Return (x, y) of the center of cell containing provided text 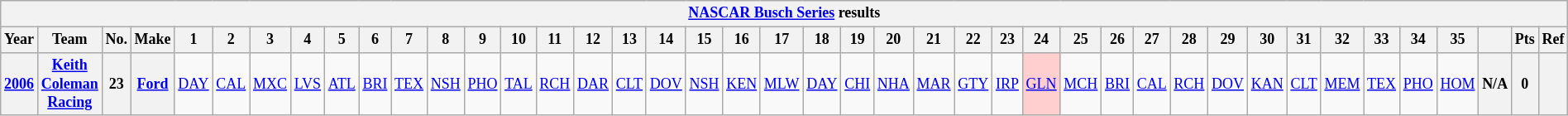
18 (822, 40)
14 (666, 40)
28 (1189, 40)
IRP (1007, 84)
Year (20, 40)
Pts (1525, 40)
MLW (781, 84)
N/A (1495, 84)
NASCAR Busch Series results (784, 13)
2 (232, 40)
26 (1118, 40)
3 (270, 40)
13 (629, 40)
GLN (1041, 84)
30 (1267, 40)
17 (781, 40)
CHI (858, 84)
16 (742, 40)
KEN (742, 84)
15 (705, 40)
DAR (594, 84)
LVS (308, 84)
MAR (934, 84)
KAN (1267, 84)
5 (342, 40)
MCH (1081, 84)
0 (1525, 84)
2006 (20, 84)
25 (1081, 40)
7 (409, 40)
22 (973, 40)
12 (594, 40)
Ref (1553, 40)
MXC (270, 84)
9 (483, 40)
27 (1151, 40)
Keith Coleman Racing (69, 84)
Make (152, 40)
1 (194, 40)
32 (1342, 40)
33 (1382, 40)
4 (308, 40)
35 (1457, 40)
20 (894, 40)
10 (519, 40)
31 (1303, 40)
34 (1417, 40)
GTY (973, 84)
TAL (519, 84)
29 (1228, 40)
ATL (342, 84)
HOM (1457, 84)
19 (858, 40)
Ford (152, 84)
21 (934, 40)
Team (69, 40)
NHA (894, 84)
MEM (1342, 84)
11 (555, 40)
24 (1041, 40)
No. (116, 40)
6 (375, 40)
8 (445, 40)
